Scan for the cell matching the given text and deliver its (x, y) coordinate at center. 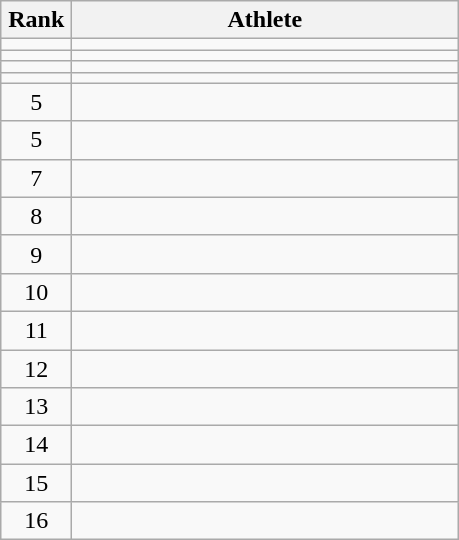
14 (36, 445)
15 (36, 483)
9 (36, 254)
Athlete (265, 20)
13 (36, 407)
10 (36, 292)
8 (36, 216)
11 (36, 330)
7 (36, 178)
Rank (36, 20)
16 (36, 521)
12 (36, 369)
